Capture the cell that displays the provided text and extract its (x, y) central coordinate. 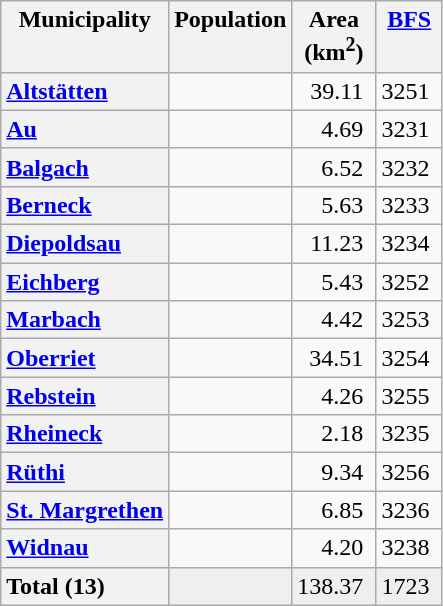
Altstätten (85, 91)
Diepoldsau (85, 244)
Rebstein (85, 396)
Population (230, 37)
39.11 (334, 91)
3234 (409, 244)
Au (85, 129)
4.26 (334, 396)
3256 (409, 472)
4.42 (334, 320)
5.43 (334, 282)
BFS (409, 37)
3255 (409, 396)
5.63 (334, 205)
11.23 (334, 244)
3236 (409, 510)
3252 (409, 282)
3235 (409, 434)
Marbach (85, 320)
Area(km2) (334, 37)
3254 (409, 358)
138.37 (334, 586)
6.52 (334, 167)
3238 (409, 548)
2.18 (334, 434)
Total (13) (85, 586)
3251 (409, 91)
Rüthi (85, 472)
St. Margrethen (85, 510)
Municipality (85, 37)
3232 (409, 167)
Oberriet (85, 358)
9.34 (334, 472)
4.20 (334, 548)
6.85 (334, 510)
Eichberg (85, 282)
Berneck (85, 205)
3233 (409, 205)
3253 (409, 320)
Balgach (85, 167)
3231 (409, 129)
34.51 (334, 358)
1723 (409, 586)
Rheineck (85, 434)
4.69 (334, 129)
Widnau (85, 548)
